Locate the cell with the specified text and output its [X, Y] center coordinate. 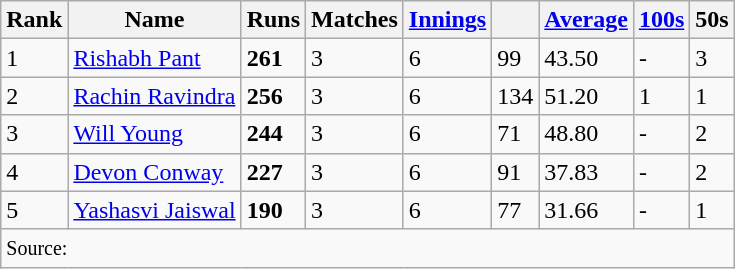
Rachin Ravindra [154, 96]
256 [273, 96]
77 [516, 210]
Will Young [154, 134]
Matches [355, 20]
190 [273, 210]
99 [516, 58]
227 [273, 172]
91 [516, 172]
100s [661, 20]
Name [154, 20]
4 [34, 172]
5 [34, 210]
Average [586, 20]
51.20 [586, 96]
37.83 [586, 172]
Rishabh Pant [154, 58]
Yashasvi Jaiswal [154, 210]
Devon Conway [154, 172]
Source: [368, 248]
261 [273, 58]
Innings [447, 20]
244 [273, 134]
Rank [34, 20]
71 [516, 134]
31.66 [586, 210]
Runs [273, 20]
48.80 [586, 134]
134 [516, 96]
43.50 [586, 58]
50s [712, 20]
